Capture the cell that displays the provided text and extract its [x, y] central coordinate. 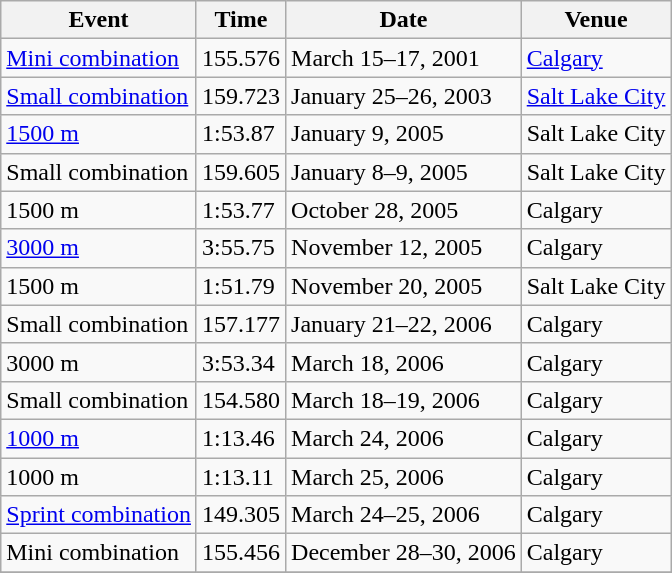
1:13.11 [240, 477]
154.580 [240, 400]
149.305 [240, 515]
March 15–17, 2001 [404, 58]
3:55.75 [240, 248]
January 8–9, 2005 [404, 172]
January 25–26, 2003 [404, 96]
March 18–19, 2006 [404, 400]
January 21–22, 2006 [404, 324]
March 24–25, 2006 [404, 515]
Date [404, 20]
1:53.87 [240, 134]
159.605 [240, 172]
Event [99, 20]
Sprint combination [99, 515]
November 20, 2005 [404, 286]
159.723 [240, 96]
1:51.79 [240, 286]
Time [240, 20]
October 28, 2005 [404, 210]
March 18, 2006 [404, 362]
157.177 [240, 324]
1:53.77 [240, 210]
November 12, 2005 [404, 248]
Venue [596, 20]
1:13.46 [240, 438]
January 9, 2005 [404, 134]
March 24, 2006 [404, 438]
155.576 [240, 58]
March 25, 2006 [404, 477]
3:53.34 [240, 362]
December 28–30, 2006 [404, 553]
155.456 [240, 553]
